Scan for the cell matching the given text and deliver its (X, Y) coordinate at center. 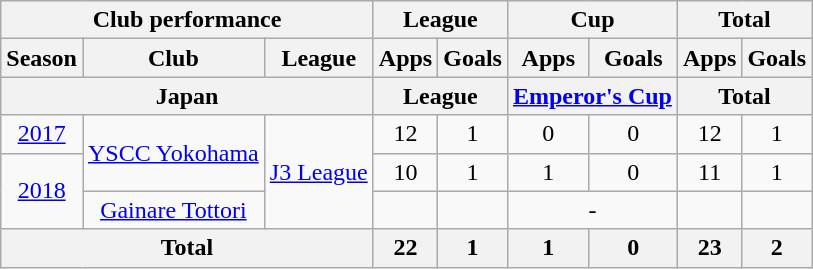
2017 (42, 134)
- (592, 210)
2 (777, 248)
Season (42, 58)
22 (405, 248)
23 (709, 248)
Club performance (188, 20)
J3 League (318, 172)
2018 (42, 191)
Club (173, 58)
Cup (592, 20)
10 (405, 172)
11 (709, 172)
Japan (188, 96)
YSCC Yokohama (173, 153)
Emperor's Cup (592, 96)
Gainare Tottori (173, 210)
